Search for the cell housing the specified text and yield its [x, y] center coordinate. 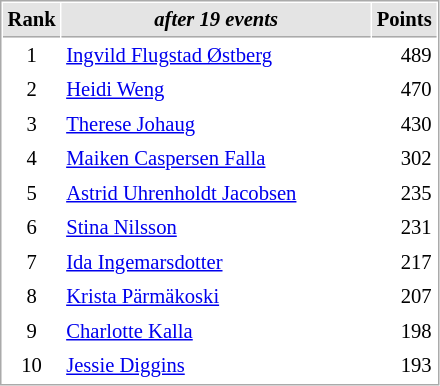
7 [32, 262]
6 [32, 228]
Stina Nilsson [216, 228]
Maiken Caspersen Falla [216, 158]
Jessie Diggins [216, 366]
1 [32, 56]
Charlotte Kalla [216, 332]
10 [32, 366]
2 [32, 90]
217 [404, 262]
3 [32, 124]
430 [404, 124]
Heidi Weng [216, 90]
Ida Ingemarsdotter [216, 262]
193 [404, 366]
Rank [32, 20]
9 [32, 332]
Therese Johaug [216, 124]
Astrid Uhrenholdt Jacobsen [216, 194]
302 [404, 158]
after 19 events [216, 20]
Ingvild Flugstad Østberg [216, 56]
5 [32, 194]
231 [404, 228]
Krista Pärmäkoski [216, 296]
489 [404, 56]
8 [32, 296]
207 [404, 296]
Points [404, 20]
4 [32, 158]
470 [404, 90]
198 [404, 332]
235 [404, 194]
